Scan for the cell matching the given text and deliver its (X, Y) coordinate at center. 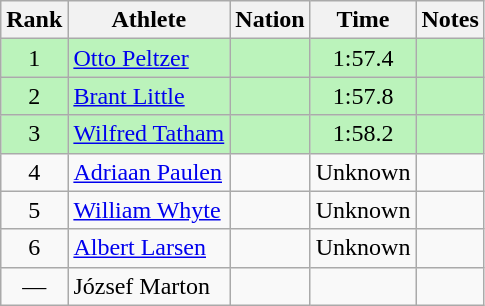
Notes (450, 20)
William Whyte (149, 210)
3 (34, 134)
Athlete (149, 20)
2 (34, 96)
— (34, 286)
Albert Larsen (149, 248)
Adriaan Paulen (149, 172)
4 (34, 172)
1 (34, 58)
Time (363, 20)
Nation (270, 20)
5 (34, 210)
1:58.2 (363, 134)
1:57.4 (363, 58)
1:57.8 (363, 96)
Brant Little (149, 96)
6 (34, 248)
Rank (34, 20)
József Marton (149, 286)
Wilfred Tatham (149, 134)
Otto Peltzer (149, 58)
